From the cell containing the given text, extract its center point as (X, Y) coordinate. 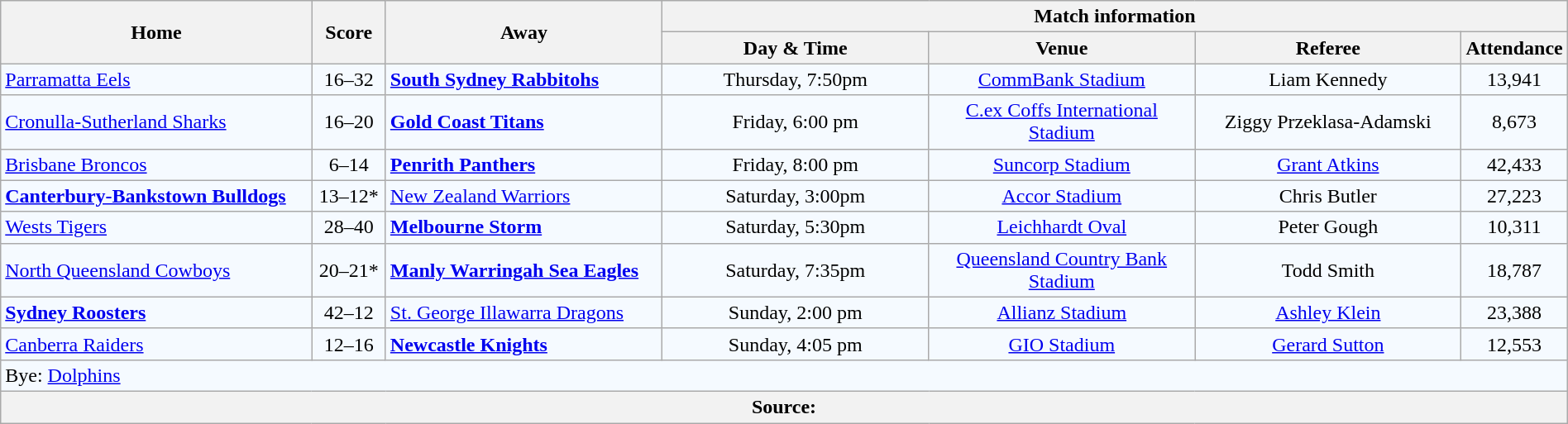
Away (523, 32)
Saturday, 5:30pm (796, 227)
Venue (1062, 48)
20–21* (349, 269)
Sunday, 4:05 pm (796, 344)
Sunday, 2:00 pm (796, 312)
42–12 (349, 312)
18,787 (1514, 269)
Match information (1115, 17)
12–16 (349, 344)
12,553 (1514, 344)
Newcastle Knights (523, 344)
Penrith Panthers (523, 164)
Melbourne Storm (523, 227)
Sydney Roosters (156, 312)
Queensland Country Bank Stadium (1062, 269)
Grant Atkins (1328, 164)
42,433 (1514, 164)
Chris Butler (1328, 196)
Canterbury-Bankstown Bulldogs (156, 196)
Leichhardt Oval (1062, 227)
Referee (1328, 48)
Liam Kennedy (1328, 79)
Accor Stadium (1062, 196)
Saturday, 3:00pm (796, 196)
28–40 (349, 227)
16–32 (349, 79)
Friday, 8:00 pm (796, 164)
Gold Coast Titans (523, 122)
10,311 (1514, 227)
Attendance (1514, 48)
Thursday, 7:50pm (796, 79)
Cronulla-Sutherland Sharks (156, 122)
Wests Tigers (156, 227)
GIO Stadium (1062, 344)
Friday, 6:00 pm (796, 122)
Peter Gough (1328, 227)
13–12* (349, 196)
Manly Warringah Sea Eagles (523, 269)
St. George Illawarra Dragons (523, 312)
Allianz Stadium (1062, 312)
South Sydney Rabbitohs (523, 79)
Todd Smith (1328, 269)
27,223 (1514, 196)
8,673 (1514, 122)
6–14 (349, 164)
New Zealand Warriors (523, 196)
Gerard Sutton (1328, 344)
Home (156, 32)
Ziggy Przeklasa-Adamski (1328, 122)
Day & Time (796, 48)
Suncorp Stadium (1062, 164)
C.ex Coffs International Stadium (1062, 122)
Saturday, 7:35pm (796, 269)
16–20 (349, 122)
North Queensland Cowboys (156, 269)
13,941 (1514, 79)
Score (349, 32)
Bye: Dolphins (784, 375)
Brisbane Broncos (156, 164)
23,388 (1514, 312)
Canberra Raiders (156, 344)
Ashley Klein (1328, 312)
CommBank Stadium (1062, 79)
Source: (784, 407)
Parramatta Eels (156, 79)
